Find where the given text appears and provide that cell's center as (x, y) coordinate. 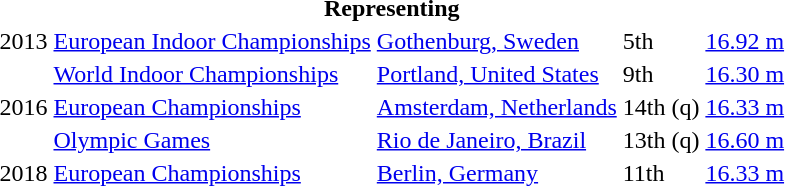
5th (661, 41)
13th (q) (661, 140)
Amsterdam, Netherlands (496, 107)
Olympic Games (212, 140)
World Indoor Championships (212, 74)
European Championships (212, 107)
14th (q) (661, 107)
9th (661, 74)
Gothenburg, Sweden (496, 41)
European Indoor Championships (212, 41)
Portland, United States (496, 74)
Rio de Janeiro, Brazil (496, 140)
